Detect which cell encompasses the target text, then output its (x, y) center coordinate. 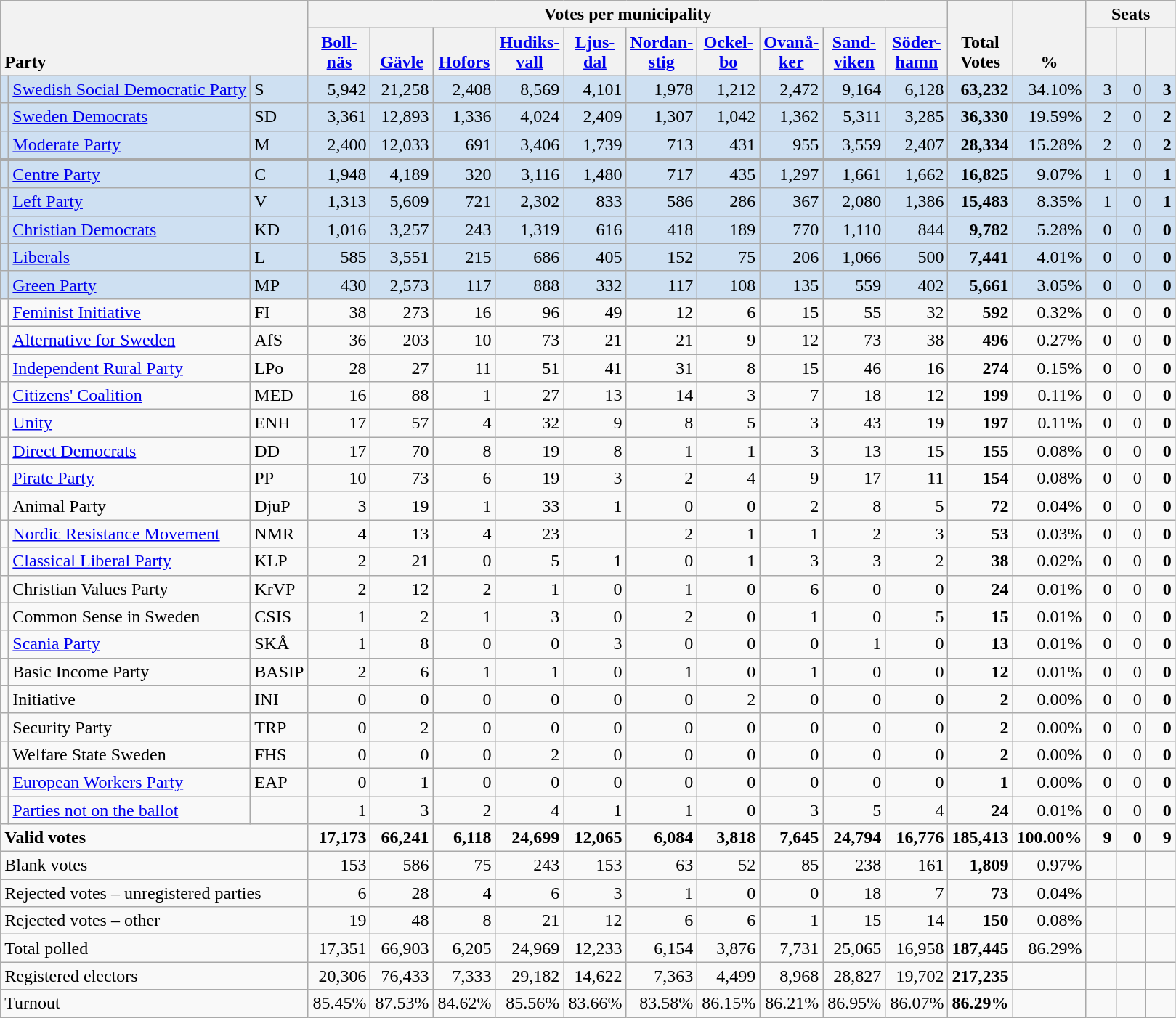
76,433 (402, 976)
Seats (1130, 15)
Registered electors (154, 976)
4,024 (530, 117)
154 (981, 479)
Security Party (129, 727)
Valid votes (154, 838)
2,409 (595, 117)
7,731 (792, 948)
7,441 (981, 257)
25,065 (854, 948)
Classical Liberal Party (129, 561)
189 (729, 229)
Nordic Resistance Movement (129, 534)
34.10% (1049, 89)
1,212 (729, 89)
Votes per municipality (628, 15)
367 (792, 202)
274 (981, 368)
Hudiks- vall (530, 52)
108 (729, 285)
197 (981, 423)
29,182 (530, 976)
57 (402, 423)
FHS (279, 754)
86.07% (917, 1003)
3,116 (530, 174)
31 (662, 368)
1,662 (917, 174)
286 (729, 202)
1,307 (662, 117)
INI (279, 699)
NMR (279, 534)
332 (595, 285)
5,311 (854, 117)
187,445 (981, 948)
15,483 (981, 202)
PP (279, 479)
Initiative (129, 699)
TRP (279, 727)
500 (917, 257)
435 (729, 174)
Sweden Democrats (129, 117)
Basic Income Party (129, 672)
83.58% (662, 1003)
1,297 (792, 174)
Christian Democrats (129, 229)
L (279, 257)
12,893 (402, 117)
85.56% (530, 1003)
16,776 (917, 838)
49 (595, 312)
1,016 (339, 229)
3,876 (729, 948)
% (1049, 38)
955 (792, 145)
Gävle (402, 52)
24,699 (530, 838)
24,794 (854, 838)
Ljus- dal (595, 52)
0.27% (1049, 340)
199 (981, 396)
63 (662, 866)
Moderate Party (129, 145)
6,128 (917, 89)
Unity (129, 423)
KD (279, 229)
6,205 (464, 948)
6,118 (464, 838)
66,903 (402, 948)
3,257 (402, 229)
721 (464, 202)
2,573 (402, 285)
Direct Democrats (129, 451)
2,302 (530, 202)
Rejected votes – other (154, 921)
96 (530, 312)
LPo (279, 368)
Animal Party (129, 506)
Feminist Initiative (129, 312)
5,942 (339, 89)
405 (595, 257)
3,361 (339, 117)
3,285 (917, 117)
691 (464, 145)
20,306 (339, 976)
Ovanå- ker (792, 52)
1,313 (339, 202)
70 (402, 451)
2,080 (854, 202)
Party (154, 38)
Centre Party (129, 174)
185,413 (981, 838)
686 (530, 257)
7,363 (662, 976)
DjuP (279, 506)
Sand- viken (854, 52)
833 (595, 202)
585 (339, 257)
3,559 (854, 145)
418 (662, 229)
7,645 (792, 838)
4,101 (595, 89)
4.01% (1049, 257)
21,258 (402, 89)
135 (792, 285)
23 (530, 534)
9,782 (981, 229)
Scania Party (129, 644)
Independent Rural Party (129, 368)
238 (854, 866)
16,958 (917, 948)
SKÅ (279, 644)
36 (339, 340)
24,969 (530, 948)
844 (917, 229)
85 (792, 866)
1,480 (595, 174)
European Workers Party (129, 782)
43 (854, 423)
2,472 (792, 89)
0.02% (1049, 561)
55 (854, 312)
19.59% (1049, 117)
6,084 (662, 838)
MP (279, 285)
1,739 (595, 145)
17,173 (339, 838)
4,189 (402, 174)
41 (595, 368)
72 (981, 506)
Blank votes (154, 866)
CSIS (279, 616)
28,334 (981, 145)
1,110 (854, 229)
1,066 (854, 257)
203 (402, 340)
320 (464, 174)
1,319 (530, 229)
8.35% (1049, 202)
152 (662, 257)
BASIP (279, 672)
888 (530, 285)
2,400 (339, 145)
M (279, 145)
FI (279, 312)
7,333 (464, 976)
0.32% (1049, 312)
KrVP (279, 589)
Rejected votes – unregistered parties (154, 893)
1,362 (792, 117)
402 (917, 285)
12,033 (402, 145)
EAP (279, 782)
3,406 (530, 145)
1,661 (854, 174)
Swedish Social Democratic Party (129, 89)
SD (279, 117)
206 (792, 257)
3,551 (402, 257)
1,948 (339, 174)
V (279, 202)
100.00% (1049, 838)
150 (981, 921)
6,154 (662, 948)
Citizens' Coalition (129, 396)
5,661 (981, 285)
DD (279, 451)
431 (729, 145)
Turnout (154, 1003)
16,825 (981, 174)
717 (662, 174)
Nordan- stig (662, 52)
9.07% (1049, 174)
83.66% (595, 1003)
19,702 (917, 976)
5,609 (402, 202)
Hofors (464, 52)
9,164 (854, 89)
616 (595, 229)
12,233 (595, 948)
AfS (279, 340)
48 (402, 921)
430 (339, 285)
C (279, 174)
559 (854, 285)
Total Votes (981, 38)
1,042 (729, 117)
15.28% (1049, 145)
Alternative for Sweden (129, 340)
66,241 (402, 838)
88 (402, 396)
KLP (279, 561)
46 (854, 368)
28,827 (854, 976)
Söder- hamn (917, 52)
84.62% (464, 1003)
770 (792, 229)
36,330 (981, 117)
273 (402, 312)
592 (981, 312)
496 (981, 340)
217,235 (981, 976)
Green Party (129, 285)
12,065 (595, 838)
4,499 (729, 976)
Boll- näs (339, 52)
Common Sense in Sweden (129, 616)
17,351 (339, 948)
86.95% (854, 1003)
5.28% (1049, 229)
51 (530, 368)
Ockel- bo (729, 52)
1,809 (981, 866)
215 (464, 257)
713 (662, 145)
161 (917, 866)
85.45% (339, 1003)
0.97% (1049, 866)
8,968 (792, 976)
MED (279, 396)
Christian Values Party (129, 589)
0.15% (1049, 368)
86.21% (792, 1003)
Liberals (129, 257)
87.53% (402, 1003)
155 (981, 451)
Total polled (154, 948)
Pirate Party (129, 479)
3.05% (1049, 285)
2,408 (464, 89)
14,622 (595, 976)
63,232 (981, 89)
1,386 (917, 202)
1,978 (662, 89)
ENH (279, 423)
53 (981, 534)
3,818 (729, 838)
Welfare State Sweden (129, 754)
Left Party (129, 202)
0.03% (1049, 534)
2,407 (917, 145)
Parties not on the ballot (129, 810)
S (279, 89)
8,569 (530, 89)
52 (729, 866)
33 (530, 506)
1,336 (464, 117)
86.15% (729, 1003)
